Return the [x, y] coordinate for the center point of the cell that contains the specified text.  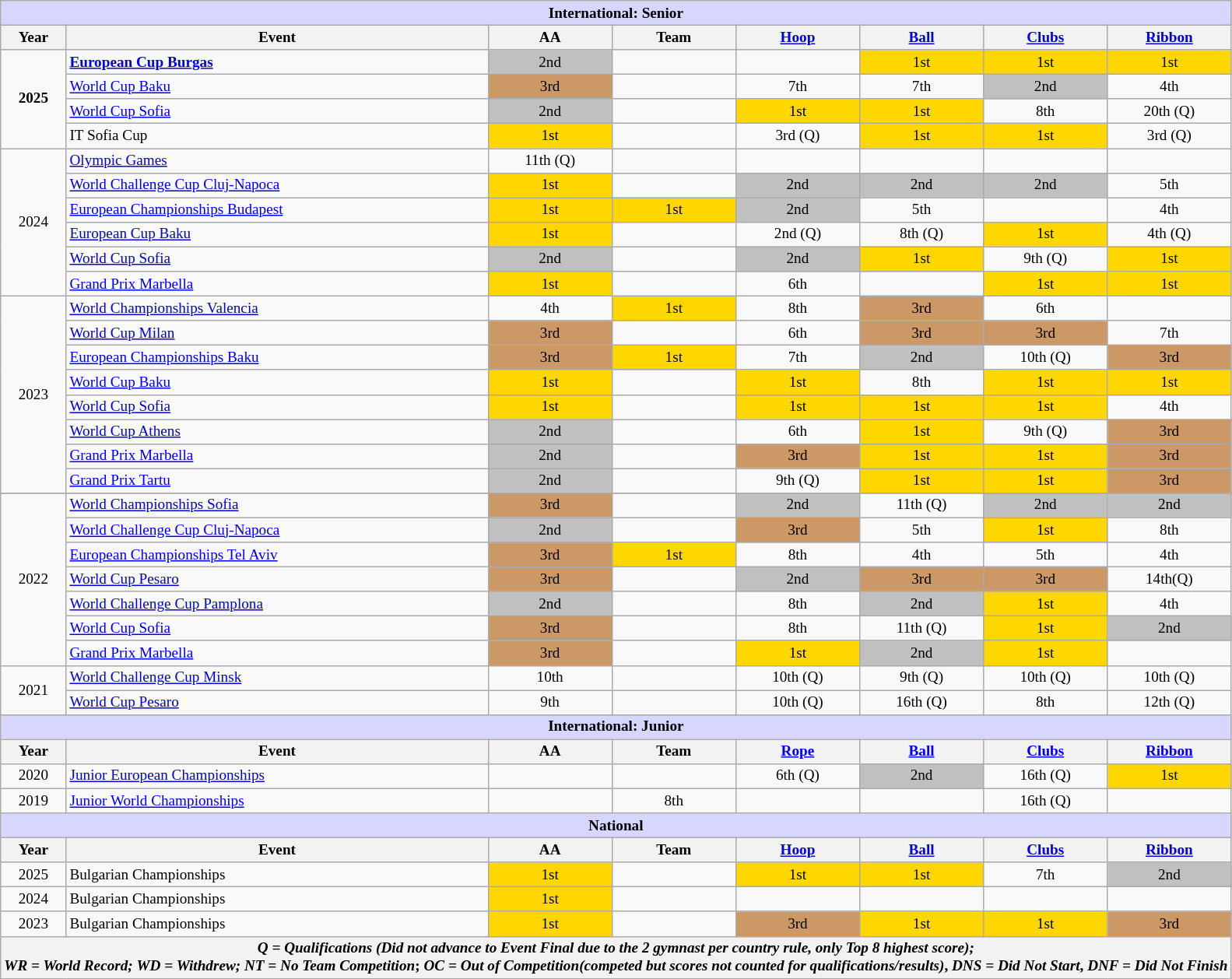
2022 [33, 579]
Olympic Games [277, 160]
European Cup Burgas [277, 62]
Grand Prix Tartu [277, 481]
10th [549, 678]
European Cup Baku [277, 234]
4th (Q) [1169, 234]
European Championships Baku [277, 358]
2021 [33, 690]
20th (Q) [1169, 111]
World Championships Sofia [277, 505]
Junior European Championships [277, 776]
IT Sofia Cup [277, 136]
World Challenge Cup Pamplona [277, 604]
9th [549, 702]
6th (Q) [797, 776]
World Cup Athens [277, 431]
World Championships Valencia [277, 308]
World Challenge Cup Minsk [277, 678]
2nd (Q) [797, 234]
World Cup Milan [277, 333]
2020 [33, 776]
8th (Q) [921, 234]
12th (Q) [1169, 702]
14th(Q) [1169, 579]
European Championships Budapest [277, 210]
Rope [797, 752]
Junior World Championships [277, 801]
European Championships Tel Aviv [277, 555]
International: Junior [616, 727]
2019 [33, 801]
International: Senior [616, 13]
National [616, 826]
